Return the (X, Y) coordinate for the center point of the cell that contains the specified text.  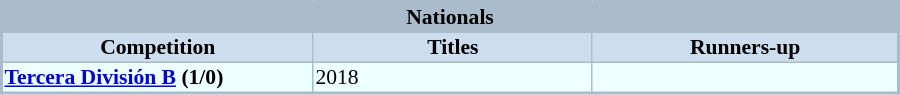
Competition (158, 47)
Titles (452, 47)
Runners-up (745, 47)
Nationals (450, 18)
2018 (452, 78)
Tercera División B (1/0) (158, 78)
